Scan for the cell matching the given text and deliver its (x, y) coordinate at center. 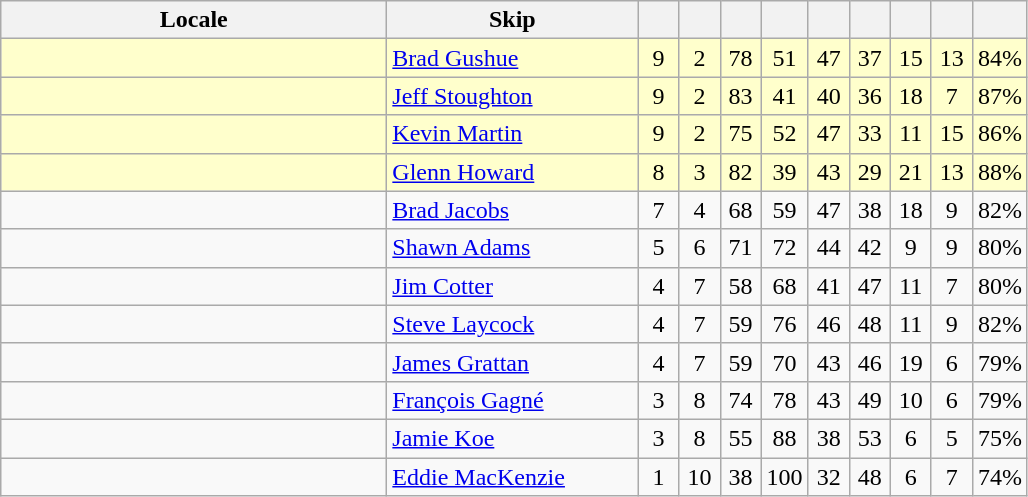
Jeff Stoughton (512, 96)
33 (870, 134)
36 (870, 96)
42 (870, 248)
Jim Cotter (512, 286)
James Grattan (512, 362)
39 (784, 172)
83 (740, 96)
49 (870, 400)
88% (1000, 172)
Brad Jacobs (512, 210)
53 (870, 438)
François Gagné (512, 400)
88 (784, 438)
Jamie Koe (512, 438)
Shawn Adams (512, 248)
Kevin Martin (512, 134)
19 (910, 362)
40 (828, 96)
87% (1000, 96)
100 (784, 477)
21 (910, 172)
84% (1000, 58)
86% (1000, 134)
Steve Laycock (512, 324)
52 (784, 134)
55 (740, 438)
82 (740, 172)
51 (784, 58)
Glenn Howard (512, 172)
74% (1000, 477)
Brad Gushue (512, 58)
74 (740, 400)
75% (1000, 438)
Eddie MacKenzie (512, 477)
Skip (512, 20)
76 (784, 324)
44 (828, 248)
58 (740, 286)
Locale (194, 20)
70 (784, 362)
71 (740, 248)
37 (870, 58)
1 (658, 477)
29 (870, 172)
75 (740, 134)
72 (784, 248)
32 (828, 477)
